Locate the cell with the specified text and output its (X, Y) center coordinate. 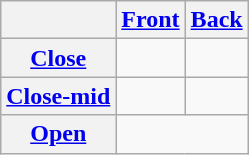
Close (58, 58)
Open (58, 134)
Front (150, 20)
Back (216, 20)
Close-mid (58, 96)
